Locate the cell with the specified text and output its (X, Y) center coordinate. 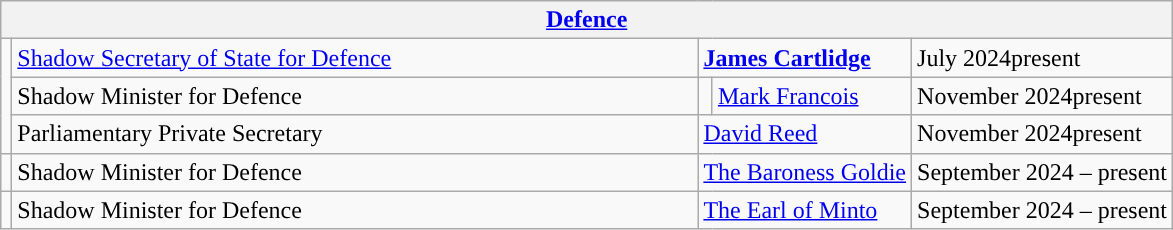
Shadow Secretary of State for Defence (355, 58)
James Cartlidge (805, 58)
Parliamentary Private Secretary (355, 134)
David Reed (805, 134)
Defence (587, 20)
Mark Francois (812, 96)
The Baroness Goldie (805, 172)
July 2024present (1042, 58)
The Earl of Minto (805, 210)
